Determine the (x, y) coordinate at the center of the cell enclosing the given text.  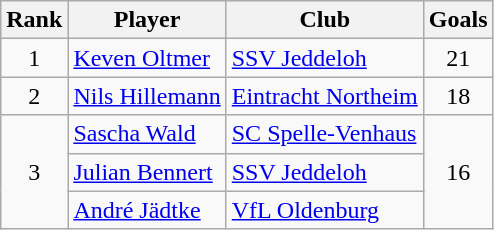
18 (458, 96)
1 (34, 58)
Player (147, 20)
Sascha Wald (147, 134)
Keven Oltmer (147, 58)
Rank (34, 20)
21 (458, 58)
Julian Bennert (147, 172)
2 (34, 96)
Club (324, 20)
VfL Oldenburg (324, 210)
André Jädtke (147, 210)
Eintracht Northeim (324, 96)
SC Spelle-Venhaus (324, 134)
Nils Hillemann (147, 96)
Goals (458, 20)
16 (458, 172)
3 (34, 172)
